Return [x, y] of the center of cell containing provided text 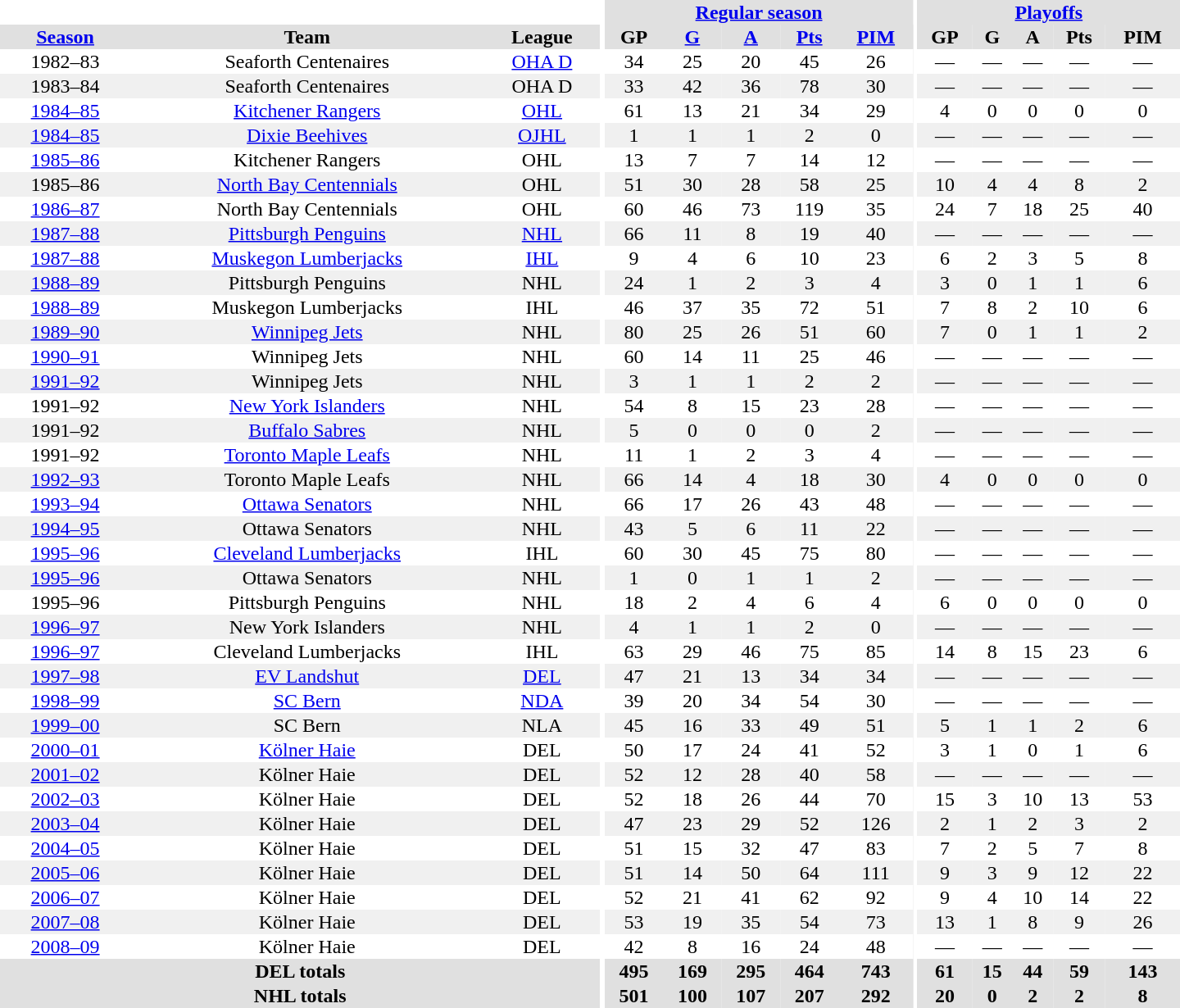
2006–07 [66, 897]
59 [1079, 971]
49 [810, 725]
92 [875, 897]
1982–83 [66, 61]
743 [875, 971]
Playoffs [1049, 12]
1997–98 [66, 676]
70 [875, 799]
64 [810, 873]
1989–90 [66, 332]
1986–87 [66, 209]
78 [810, 86]
63 [634, 652]
1998–99 [66, 701]
501 [634, 996]
2002–03 [66, 799]
2008–09 [66, 947]
292 [875, 996]
Regular season [759, 12]
DEL totals [300, 971]
1993–94 [66, 504]
2007–08 [66, 922]
Team [306, 37]
2001–02 [66, 774]
37 [692, 307]
1994–95 [66, 529]
2003–04 [66, 824]
295 [751, 971]
1983–84 [66, 86]
1999–00 [66, 725]
72 [810, 307]
1992–93 [66, 479]
NDA [542, 701]
League [542, 37]
126 [875, 824]
2005–06 [66, 873]
1990–91 [66, 356]
NHL totals [300, 996]
OJHL [542, 135]
85 [875, 652]
Season [66, 37]
169 [692, 971]
495 [634, 971]
107 [751, 996]
39 [634, 701]
143 [1142, 971]
Dixie Beehives [306, 135]
62 [810, 897]
NLA [542, 725]
36 [751, 86]
207 [810, 996]
119 [810, 209]
32 [751, 848]
2000–01 [66, 750]
Buffalo Sabres [306, 430]
83 [875, 848]
464 [810, 971]
111 [875, 873]
2004–05 [66, 848]
100 [692, 996]
EV Landshut [306, 676]
